Capture the cell that displays the provided text and extract its (x, y) central coordinate. 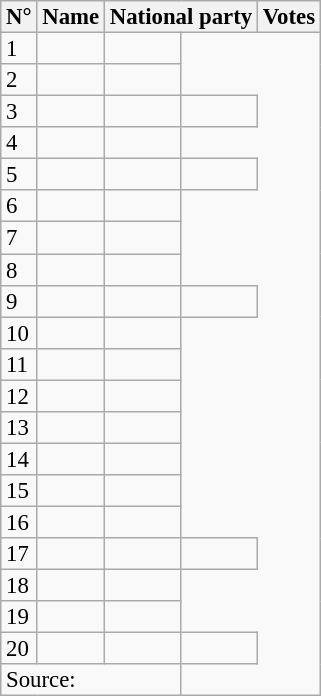
9 (19, 301)
15 (19, 491)
N° (19, 17)
3 (19, 112)
17 (19, 554)
18 (19, 586)
13 (19, 428)
1 (19, 49)
8 (19, 270)
2 (19, 80)
10 (19, 333)
4 (19, 143)
7 (19, 238)
6 (19, 206)
Name (71, 17)
16 (19, 522)
Source: (91, 680)
19 (19, 617)
5 (19, 175)
14 (19, 459)
11 (19, 364)
12 (19, 396)
National party (180, 17)
20 (19, 649)
Votes (288, 17)
